Search for the cell housing the specified text and yield its [x, y] center coordinate. 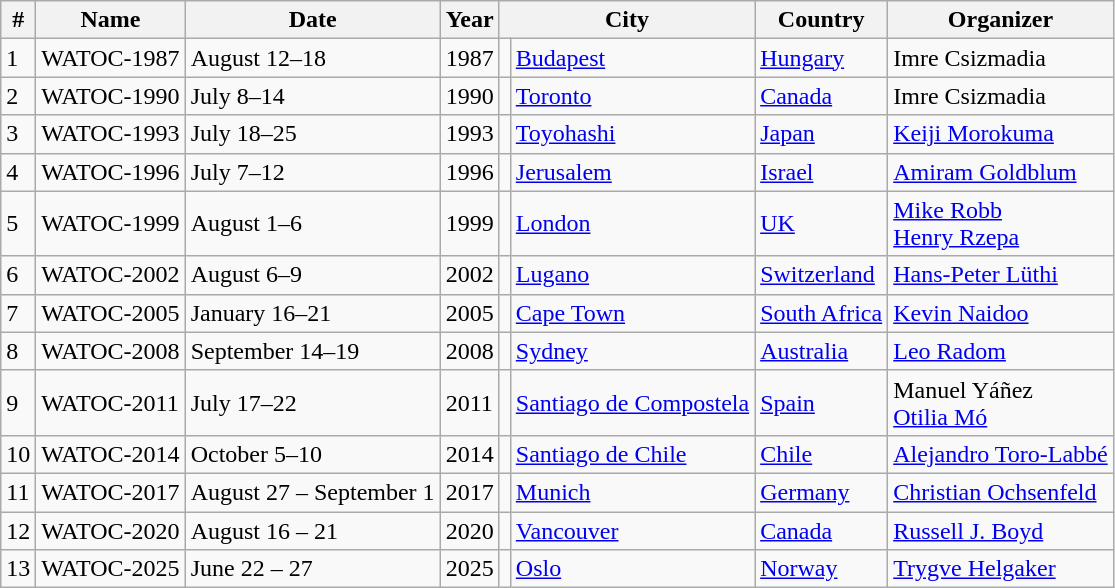
Christian Ochsenfeld [1001, 492]
Japan [822, 134]
9 [18, 402]
Santiago de Chile [632, 454]
6 [18, 275]
August 27 – September 1 [312, 492]
Lugano [632, 275]
2020 [470, 531]
2005 [470, 313]
Country [822, 20]
August 6–9 [312, 275]
Chile [822, 454]
12 [18, 531]
1993 [470, 134]
Amiram Goldblum [1001, 172]
Date [312, 20]
4 [18, 172]
July 8–14 [312, 96]
Year [470, 20]
1999 [470, 224]
2011 [470, 402]
Hans-Peter Lüthi [1001, 275]
WATOC-1999 [110, 224]
London [632, 224]
August 12–18 [312, 58]
2014 [470, 454]
WATOC-1987 [110, 58]
WATOC-1990 [110, 96]
Mike RobbHenry Rzepa [1001, 224]
2008 [470, 351]
WATOC-2017 [110, 492]
8 [18, 351]
Germany [822, 492]
Oslo [632, 569]
3 [18, 134]
Alejandro Toro-Labbé [1001, 454]
July 17–22 [312, 402]
Australia [822, 351]
Hungary [822, 58]
1990 [470, 96]
5 [18, 224]
Munich [632, 492]
October 5–10 [312, 454]
August 1–6 [312, 224]
2002 [470, 275]
August 16 – 21 [312, 531]
WATOC-2011 [110, 402]
WATOC-1993 [110, 134]
7 [18, 313]
January 16–21 [312, 313]
WATOC-2005 [110, 313]
July 18–25 [312, 134]
Jerusalem [632, 172]
Manuel YáñezOtilia Mó [1001, 402]
Budapest [632, 58]
2 [18, 96]
South Africa [822, 313]
Santiago de Compostela [632, 402]
10 [18, 454]
WATOC-1996 [110, 172]
Switzerland [822, 275]
September 14–19 [312, 351]
Leo Radom [1001, 351]
Kevin Naidoo [1001, 313]
Vancouver [632, 531]
WATOC-2020 [110, 531]
Organizer [1001, 20]
Name [110, 20]
Toronto [632, 96]
2017 [470, 492]
Toyohashi [632, 134]
June 22 – 27 [312, 569]
1987 [470, 58]
Keiji Morokuma [1001, 134]
Russell J. Boyd [1001, 531]
13 [18, 569]
Norway [822, 569]
WATOC-2025 [110, 569]
WATOC-2008 [110, 351]
Israel [822, 172]
1996 [470, 172]
July 7–12 [312, 172]
City [626, 20]
WATOC-2014 [110, 454]
2025 [470, 569]
1 [18, 58]
# [18, 20]
Sydney [632, 351]
UK [822, 224]
WATOC-2002 [110, 275]
Cape Town [632, 313]
Trygve Helgaker [1001, 569]
11 [18, 492]
Spain [822, 402]
